Provide the (x, y) coordinate of the cell's center where the given text is located.  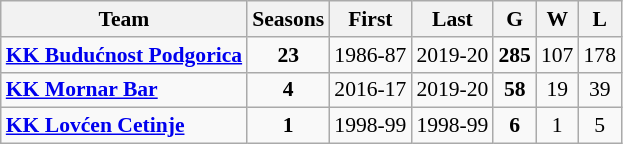
Team (124, 19)
58 (514, 90)
1986-87 (370, 55)
4 (288, 90)
First (370, 19)
Last (452, 19)
2016-17 (370, 90)
G (514, 19)
19 (558, 90)
39 (600, 90)
178 (600, 55)
285 (514, 55)
W (558, 19)
KK Lovćen Cetinje (124, 126)
6 (514, 126)
107 (558, 55)
23 (288, 55)
KK Budućnost Podgorica (124, 55)
Seasons (288, 19)
KK Mornar Bar (124, 90)
L (600, 19)
5 (600, 126)
